Output the (X, Y) coordinate of the center of the cell containing the given text.  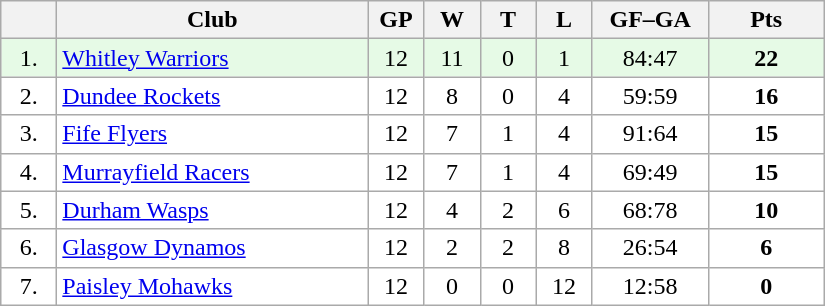
84:47 (650, 58)
22 (766, 58)
68:78 (650, 210)
L (564, 20)
GF–GA (650, 20)
Fife Flyers (212, 134)
W (452, 20)
2. (29, 96)
16 (766, 96)
Durham Wasps (212, 210)
5. (29, 210)
11 (452, 58)
10 (766, 210)
Dundee Rockets (212, 96)
6. (29, 248)
12:58 (650, 286)
3. (29, 134)
1. (29, 58)
Pts (766, 20)
4. (29, 172)
69:49 (650, 172)
26:54 (650, 248)
Paisley Mohawks (212, 286)
Club (212, 20)
59:59 (650, 96)
91:64 (650, 134)
7. (29, 286)
T (508, 20)
Murrayfield Racers (212, 172)
GP (396, 20)
Whitley Warriors (212, 58)
Glasgow Dynamos (212, 248)
